Output the [X, Y] coordinate of the center of the cell containing the given text.  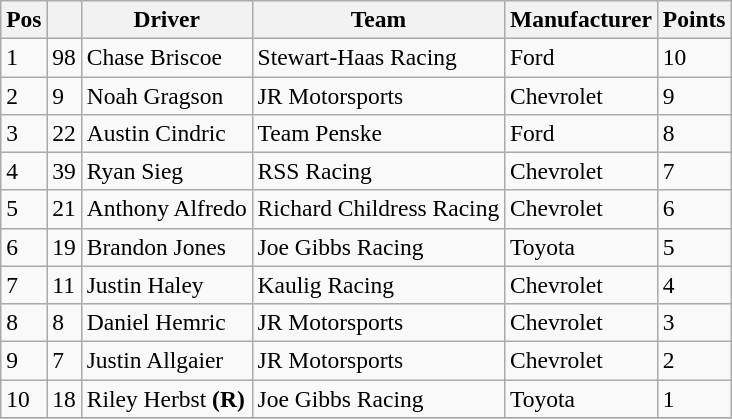
Manufacturer [582, 19]
Chase Briscoe [166, 57]
Points [694, 19]
RSS Racing [378, 171]
Stewart-Haas Racing [378, 57]
Ryan Sieg [166, 171]
Brandon Jones [166, 247]
Justin Allgaier [166, 360]
Justin Haley [166, 285]
21 [64, 209]
19 [64, 247]
Daniel Hemric [166, 322]
Noah Gragson [166, 95]
22 [64, 133]
18 [64, 398]
Team Penske [378, 133]
Anthony Alfredo [166, 209]
98 [64, 57]
39 [64, 171]
Team [378, 19]
Austin Cindric [166, 133]
Pos [24, 19]
Richard Childress Racing [378, 209]
Riley Herbst (R) [166, 398]
11 [64, 285]
Kaulig Racing [378, 285]
Driver [166, 19]
